Return the [x, y] coordinate for the center point of the cell that contains the specified text.  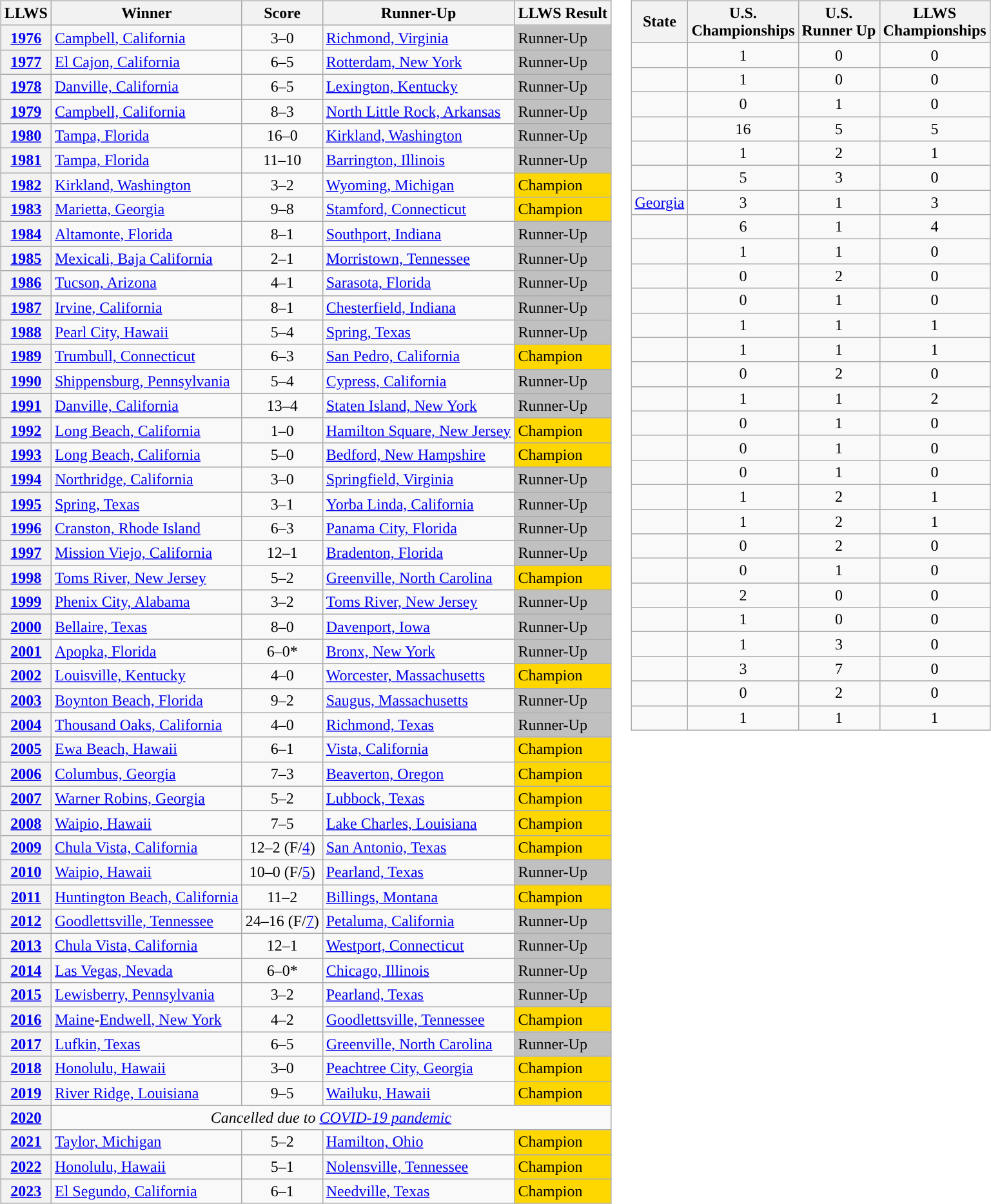
1986 [26, 283]
Staten Island, New York [418, 406]
6 [743, 227]
Panama City, Florida [418, 529]
Westport, Connecticut [418, 946]
16 [743, 128]
State [660, 22]
1994 [26, 479]
2022 [26, 1167]
2008 [26, 823]
Yorba Linda, California [418, 504]
1995 [26, 504]
Thousand Oaks, California [146, 725]
2017 [26, 1044]
U.S.Championships [743, 22]
9–5 [282, 1093]
24–16 (F/7) [282, 922]
Mexicali, Baja California [146, 259]
LLWSChampionships [935, 22]
1980 [26, 136]
Chicago, Illinois [418, 971]
Georgia [660, 202]
Trumbull, Connecticut [146, 357]
2018 [26, 1069]
Wailuku, Hawaii [418, 1093]
3–1 [282, 504]
Louisville, Kentucky [146, 676]
4–2 [282, 1020]
1992 [26, 430]
Bellaire, Texas [146, 627]
2003 [26, 700]
1990 [26, 381]
10–0 (F/5) [282, 872]
Ewa Beach, Hawaii [146, 749]
River Ridge, Louisiana [146, 1093]
San Pedro, California [418, 357]
Taylor, Michigan [146, 1142]
Petaluma, California [418, 922]
Richmond, Texas [418, 725]
Score [282, 13]
12–2 (F/4) [282, 847]
Hamilton, Ohio [418, 1142]
Stamford, Connecticut [418, 210]
1976 [26, 37]
1989 [26, 357]
2011 [26, 897]
1983 [26, 210]
2013 [26, 946]
2006 [26, 774]
2021 [26, 1142]
Cypress, California [418, 381]
2007 [26, 798]
2010 [26, 872]
Bedford, New Hampshire [418, 455]
2020 [26, 1118]
Mission Viejo, California [146, 553]
Northridge, California [146, 479]
1998 [26, 578]
Apopka, Florida [146, 651]
1977 [26, 62]
9–2 [282, 700]
Irvine, California [146, 308]
2015 [26, 995]
Cancelled due to COVID-19 pandemic [331, 1118]
Peachtree City, Georgia [418, 1069]
Wyoming, Michigan [418, 185]
Worcester, Massachusetts [418, 676]
Huntington Beach, California [146, 897]
El Segundo, California [146, 1191]
Southport, Indiana [418, 234]
7–3 [282, 774]
5–1 [282, 1167]
Richmond, Virginia [418, 37]
Bradenton, Florida [418, 553]
1985 [26, 259]
Saugus, Massachusetts [418, 700]
Winner [146, 13]
1988 [26, 332]
9–8 [282, 210]
Barrington, Illinois [418, 161]
Boynton Beach, Florida [146, 700]
Bronx, New York [418, 651]
Lufkin, Texas [146, 1044]
2005 [26, 749]
11–10 [282, 161]
Marietta, Georgia [146, 210]
16–0 [282, 136]
LLWS Result [563, 13]
Lubbock, Texas [418, 798]
1–0 [282, 430]
1979 [26, 112]
Shippensburg, Pennsylvania [146, 381]
Altamonte, Florida [146, 234]
2–1 [282, 259]
2000 [26, 627]
Pearl City, Hawaii [146, 332]
4–1 [282, 283]
Las Vegas, Nevada [146, 971]
Morristown, Tennessee [418, 259]
Nolensville, Tennessee [418, 1167]
Tucson, Arizona [146, 283]
1984 [26, 234]
2004 [26, 725]
Phenix City, Alabama [146, 602]
Hamilton Square, New Jersey [418, 430]
2014 [26, 971]
2023 [26, 1191]
1999 [26, 602]
8–3 [282, 112]
El Cajon, California [146, 62]
1978 [26, 86]
8–0 [282, 627]
Vista, California [418, 749]
Lake Charles, Louisiana [418, 823]
2012 [26, 922]
2002 [26, 676]
7 [839, 669]
North Little Rock, Arkansas [418, 112]
1982 [26, 185]
Rotterdam, New York [418, 62]
Billings, Montana [418, 897]
San Antonio, Texas [418, 847]
13–4 [282, 406]
Lexington, Kentucky [418, 86]
Springfield, Virginia [418, 479]
2009 [26, 847]
4 [935, 227]
2001 [26, 651]
Davenport, Iowa [418, 627]
LLWS [26, 13]
1993 [26, 455]
Needville, Texas [418, 1191]
2016 [26, 1020]
Columbus, Georgia [146, 774]
7–5 [282, 823]
Chesterfield, Indiana [418, 308]
11–2 [282, 897]
1987 [26, 308]
Sarasota, Florida [418, 283]
Cranston, Rhode Island [146, 529]
Lewisberry, Pennsylvania [146, 995]
5–0 [282, 455]
2019 [26, 1093]
Warner Robins, Georgia [146, 798]
Maine-Endwell, New York [146, 1020]
1996 [26, 529]
1991 [26, 406]
Beaverton, Oregon [418, 774]
1981 [26, 161]
U.S.Runner Up [839, 22]
1997 [26, 553]
